Return (x, y) of the center of cell containing provided text 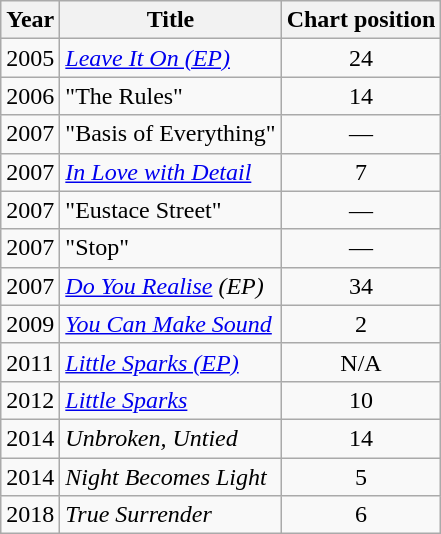
You Can Make Sound (170, 324)
2005 (30, 58)
Leave It On (EP) (170, 58)
"Eustace Street" (170, 210)
Chart position (361, 20)
Do You Realise (EP) (170, 286)
34 (361, 286)
2011 (30, 362)
5 (361, 477)
"Stop" (170, 248)
"Basis of Everything" (170, 134)
Little Sparks (EP) (170, 362)
6 (361, 515)
24 (361, 58)
Unbroken, Untied (170, 438)
True Surrender (170, 515)
7 (361, 172)
10 (361, 400)
In Love with Detail (170, 172)
Night Becomes Light (170, 477)
2006 (30, 96)
Title (170, 20)
2009 (30, 324)
Year (30, 20)
2 (361, 324)
"The Rules" (170, 96)
2012 (30, 400)
2018 (30, 515)
N/A (361, 362)
Little Sparks (170, 400)
